Extract the [X, Y] coordinate from the center of the cell holding the provided text.  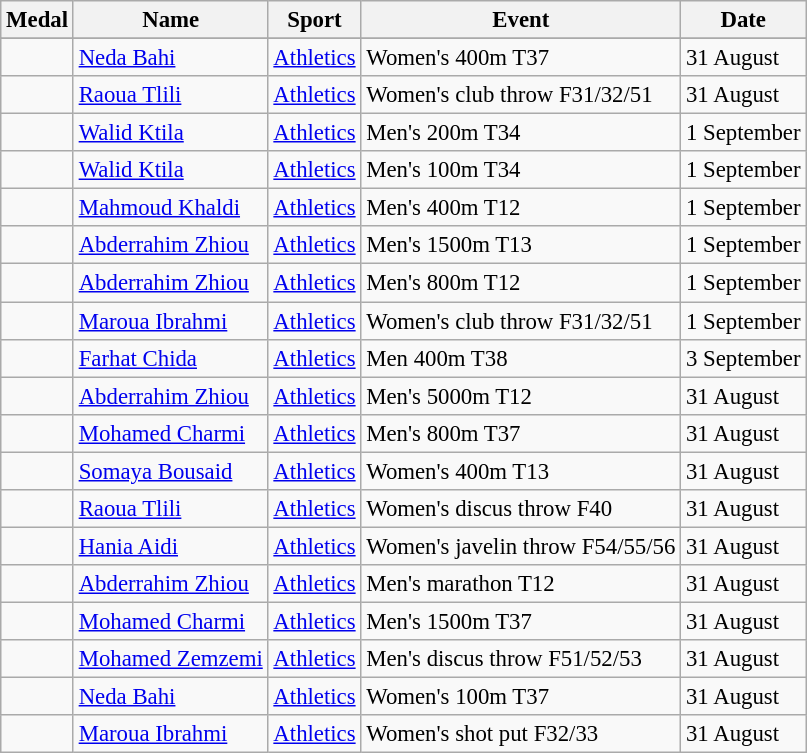
3 September [744, 358]
Women's 100m T37 [521, 697]
Men's 1500m T37 [521, 621]
Men's 800m T12 [521, 283]
Women's shot put F32/33 [521, 734]
Women's discus throw F40 [521, 509]
Men's 100m T34 [521, 170]
Men's 800m T37 [521, 433]
Hania Aidi [170, 546]
Farhat Chida [170, 358]
Somaya Bousaid [170, 471]
Mohamed Zemzemi [170, 659]
Medal [38, 20]
Women's 400m T13 [521, 471]
Women's javelin throw F54/55/56 [521, 546]
Date [744, 20]
Women's 400m T37 [521, 58]
Men's 200m T34 [521, 133]
Men 400m T38 [521, 358]
Event [521, 20]
Men's 1500m T13 [521, 245]
Men's 5000m T12 [521, 396]
Name [170, 20]
Men's marathon T12 [521, 584]
Men's discus throw F51/52/53 [521, 659]
Sport [314, 20]
Men's 400m T12 [521, 208]
Mahmoud Khaldi [170, 208]
